Return the [X, Y] coordinate for the center point of the cell that contains the specified text.  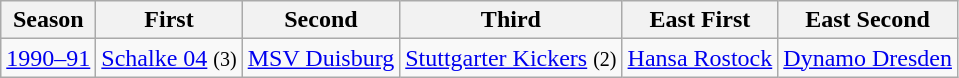
Schalke 04 (3) [169, 58]
1990–91 [48, 58]
MSV Duisburg [321, 58]
Stuttgarter Kickers (2) [511, 58]
East First [700, 20]
Dynamo Dresden [868, 58]
Third [511, 20]
Hansa Rostock [700, 58]
Season [48, 20]
East Second [868, 20]
First [169, 20]
Second [321, 20]
